Extract the (x, y) coordinate from the center of the cell holding the provided text.  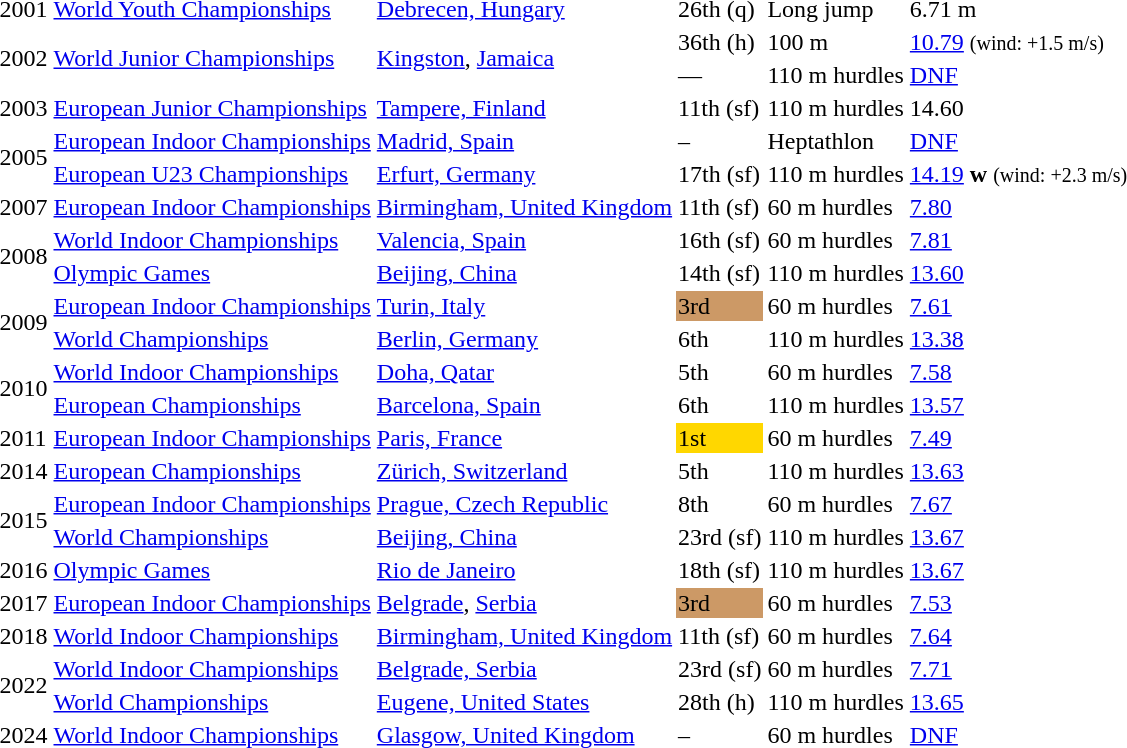
16th (sf) (720, 240)
Turin, Italy (524, 306)
Barcelona, Spain (524, 405)
14th (sf) (720, 273)
Rio de Janeiro (524, 570)
18th (sf) (720, 570)
Doha, Qatar (524, 372)
World Junior Championships (212, 58)
Madrid, Spain (524, 141)
100 m (836, 42)
8th (720, 504)
Heptathlon (836, 141)
Erfurt, Germany (524, 174)
Prague, Czech Republic (524, 504)
European Junior Championships (212, 108)
Zürich, Switzerland (524, 471)
Paris, France (524, 438)
— (720, 75)
1st (720, 438)
Valencia, Spain (524, 240)
Kingston, Jamaica (524, 58)
36th (h) (720, 42)
Berlin, Germany (524, 339)
– (720, 141)
Tampere, Finland (524, 108)
28th (h) (720, 702)
17th (sf) (720, 174)
Eugene, United States (524, 702)
European U23 Championships (212, 174)
